Locate the cell with the specified text and output its (X, Y) center coordinate. 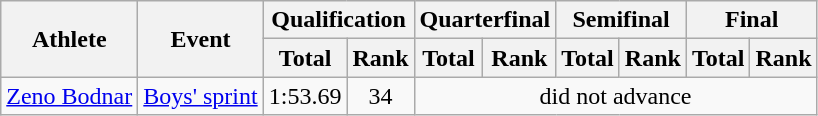
Final (752, 20)
Qualification (338, 20)
Zeno Bodnar (70, 96)
Event (200, 39)
Semifinal (622, 20)
Boys' sprint (200, 96)
did not advance (616, 96)
Quarterfinal (485, 20)
1:53.69 (305, 96)
Athlete (70, 39)
34 (380, 96)
